From the cell containing the given text, extract its center point as [X, Y] coordinate. 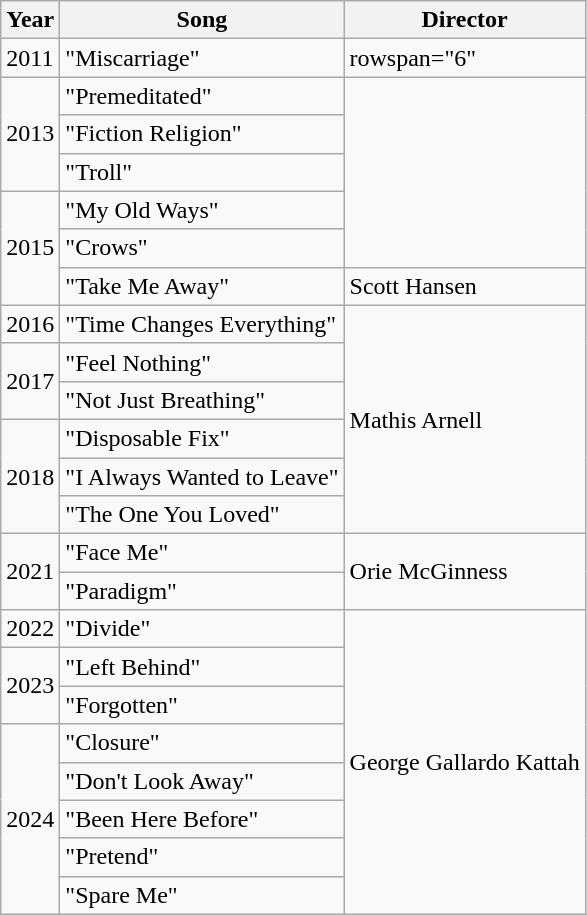
2013 [30, 134]
"Take Me Away" [202, 286]
2021 [30, 572]
"Paradigm" [202, 591]
2017 [30, 381]
"Don't Look Away" [202, 781]
2022 [30, 629]
2016 [30, 324]
"Fiction Religion" [202, 134]
"Pretend" [202, 857]
Year [30, 20]
Song [202, 20]
George Gallardo Kattah [464, 762]
"Forgotten" [202, 705]
"Premeditated" [202, 96]
"Spare Me" [202, 895]
"Left Behind" [202, 667]
"Divide" [202, 629]
2018 [30, 476]
2015 [30, 248]
"Feel Nothing" [202, 362]
rowspan="6" [464, 58]
"The One You Loved" [202, 515]
"Been Here Before" [202, 819]
"Crows" [202, 248]
"Not Just Breathing" [202, 400]
"Closure" [202, 743]
Mathis Arnell [464, 419]
2011 [30, 58]
"Time Changes Everything" [202, 324]
"Miscarriage" [202, 58]
Director [464, 20]
"Face Me" [202, 553]
"I Always Wanted to Leave" [202, 477]
Scott Hansen [464, 286]
"Disposable Fix" [202, 438]
"My Old Ways" [202, 210]
"Troll" [202, 172]
Orie McGinness [464, 572]
2024 [30, 819]
2023 [30, 686]
